Locate the cell with the specified text and output its [x, y] center coordinate. 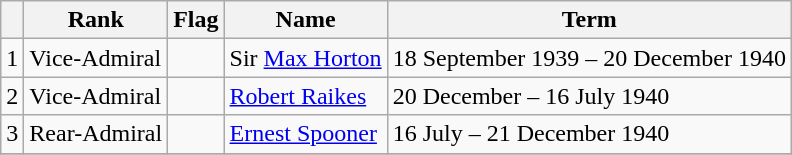
1 [12, 58]
Robert Raikes [306, 96]
Sir Max Horton [306, 58]
18 September 1939 – 20 December 1940 [589, 58]
Name [306, 20]
3 [12, 134]
Ernest Spooner [306, 134]
Rear-Admiral [96, 134]
Term [589, 20]
Rank [96, 20]
20 December – 16 July 1940 [589, 96]
2 [12, 96]
16 July – 21 December 1940 [589, 134]
Flag [196, 20]
